For the text-containing cell, return its midpoint in [x, y] coordinate format. 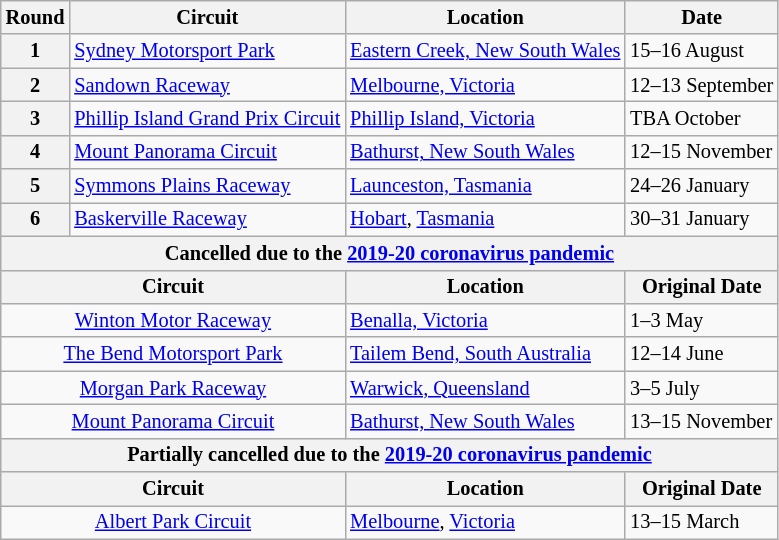
Benalla, Victoria [485, 320]
30–31 January [702, 219]
Round [36, 17]
Cancelled due to the 2019-20 coronavirus pandemic [390, 253]
12–14 June [702, 354]
24–26 January [702, 186]
Winton Motor Raceway [173, 320]
12–15 November [702, 152]
12–13 September [702, 85]
Sandown Raceway [207, 85]
Morgan Park Raceway [173, 388]
13–15 November [702, 421]
4 [36, 152]
13–15 March [702, 522]
Albert Park Circuit [173, 522]
Eastern Creek, New South Wales [485, 51]
15–16 August [702, 51]
3–5 July [702, 388]
1 [36, 51]
Partially cancelled due to the 2019-20 coronavirus pandemic [390, 455]
1–3 May [702, 320]
3 [36, 118]
6 [36, 219]
2 [36, 85]
Hobart, Tasmania [485, 219]
Phillip Island, Victoria [485, 118]
Launceston, Tasmania [485, 186]
Tailem Bend, South Australia [485, 354]
The Bend Motorsport Park [173, 354]
Warwick, Queensland [485, 388]
Symmons Plains Raceway [207, 186]
Phillip Island Grand Prix Circuit [207, 118]
Sydney Motorsport Park [207, 51]
TBA October [702, 118]
Baskerville Raceway [207, 219]
5 [36, 186]
Date [702, 17]
